Extract the [x, y] coordinate from the center of the cell holding the provided text.  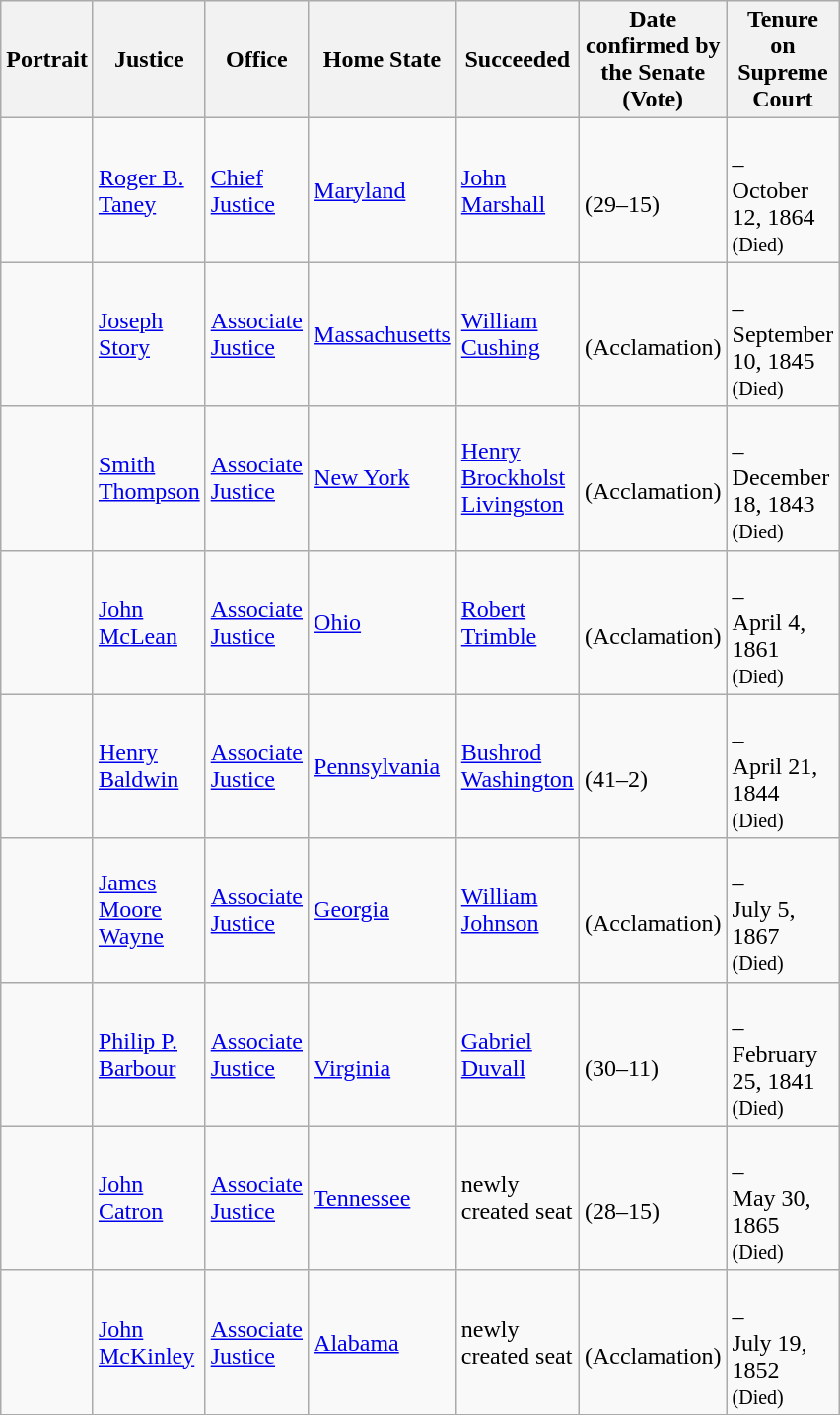
William Johnson [517, 910]
John Catron [149, 1198]
Chief Justice [256, 190]
Justice [149, 59]
Smith Thompson [149, 478]
Bushrod Washington [517, 766]
Pennsylvania [383, 766]
–September 10, 1845(Died) [783, 334]
Gabriel Duvall [517, 1054]
Maryland [383, 190]
Roger B. Taney [149, 190]
Philip P. Barbour [149, 1054]
John Marshall [517, 190]
William Cushing [517, 334]
Home State [383, 59]
(30–11) [653, 1054]
New York [383, 478]
Office [256, 59]
Robert Trimble [517, 622]
Alabama [383, 1342]
Georgia [383, 910]
Henry Brockholst Livingston [517, 478]
John McLean [149, 622]
Date confirmed by the Senate(Vote) [653, 59]
Joseph Story [149, 334]
(41–2) [653, 766]
Virginia [383, 1054]
–July 5, 1867(Died) [783, 910]
–April 21, 1844(Died) [783, 766]
John McKinley [149, 1342]
Massachusetts [383, 334]
Succeeded [517, 59]
–May 30, 1865(Died) [783, 1198]
Henry Baldwin [149, 766]
Ohio [383, 622]
–April 4, 1861(Died) [783, 622]
(29–15) [653, 190]
Tennessee [383, 1198]
Tenure on Supreme Court [783, 59]
–July 19, 1852(Died) [783, 1342]
(28–15) [653, 1198]
–October 12, 1864(Died) [783, 190]
–December 18, 1843(Died) [783, 478]
Portrait [47, 59]
James Moore Wayne [149, 910]
–February 25, 1841(Died) [783, 1054]
